Scan for the cell matching the given text and deliver its [x, y] coordinate at center. 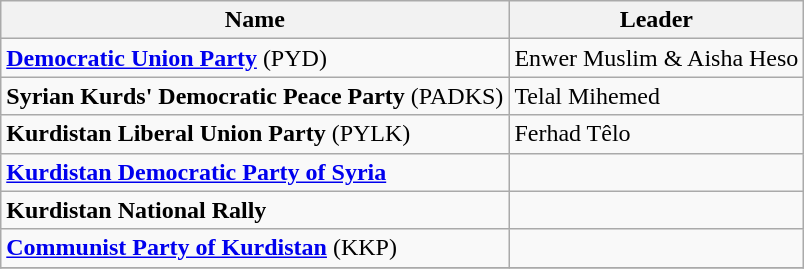
Communist Party of Kurdistan (KKP) [255, 248]
Democratic Union Party (PYD) [255, 58]
Enwer Muslim & Aisha Heso [656, 58]
Name [255, 20]
Kurdistan National Rally [255, 210]
Kurdistan Democratic Party of Syria [255, 172]
Telal Mihemed [656, 96]
Syrian Kurds' Democratic Peace Party (PADKS) [255, 96]
Kurdistan Liberal Union Party (PYLK) [255, 134]
Leader [656, 20]
Ferhad Têlo [656, 134]
